For the text-containing cell, return its midpoint in (x, y) coordinate format. 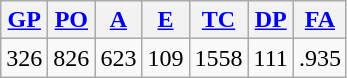
826 (72, 58)
TC (218, 20)
DP (270, 20)
326 (24, 58)
GP (24, 20)
E (166, 20)
623 (118, 58)
109 (166, 58)
FA (320, 20)
.935 (320, 58)
1558 (218, 58)
111 (270, 58)
PO (72, 20)
A (118, 20)
